Detect which cell encompasses the target text, then output its (x, y) center coordinate. 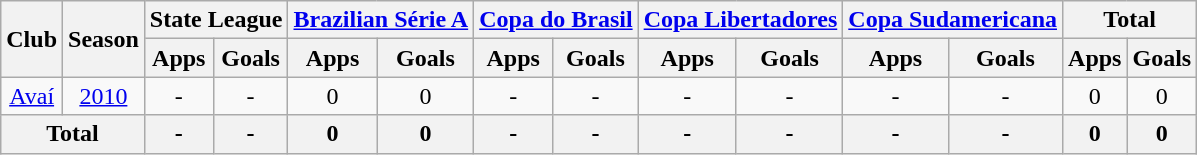
Copa Sudamericana (953, 20)
Avaí (32, 96)
State League (216, 20)
Club (32, 39)
Copa Libertadores (740, 20)
Brazilian Série A (381, 20)
2010 (104, 96)
Season (104, 39)
Copa do Brasil (556, 20)
